Search for the cell housing the specified text and yield its [x, y] center coordinate. 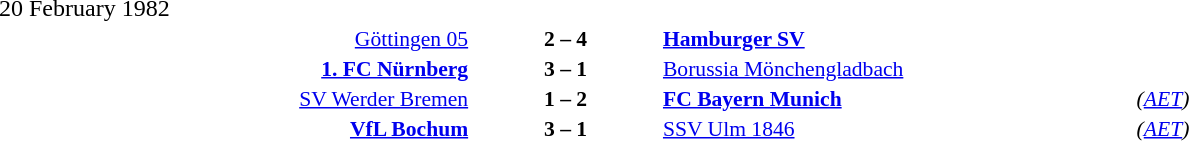
3 – 1 [566, 68]
2 – 4 [566, 38]
FC Bayern Munich [897, 98]
1 – 2 [566, 98]
Hamburger SV [897, 38]
Borussia Mönchengladbach [897, 68]
